Provide the (X, Y) coordinate of the cell's center where the given text is located.  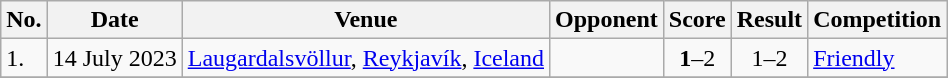
14 July 2023 (114, 58)
No. (24, 20)
Result (769, 20)
Opponent (607, 20)
1. (24, 58)
Venue (366, 20)
Friendly (878, 58)
Laugardalsvöllur, Reykjavík, Iceland (366, 58)
Competition (878, 20)
Score (697, 20)
Date (114, 20)
